Provide the (X, Y) coordinate of the cell's center where the given text is located.  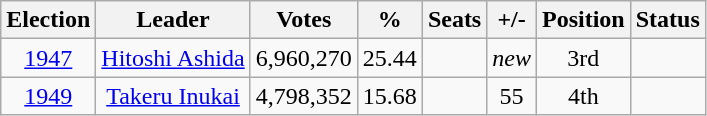
3rd (583, 58)
Election (48, 20)
4th (583, 96)
new (512, 58)
25.44 (390, 58)
Status (668, 20)
Seats (454, 20)
55 (512, 96)
4,798,352 (304, 96)
Votes (304, 20)
1947 (48, 58)
+/- (512, 20)
Takeru Inukai (173, 96)
Position (583, 20)
% (390, 20)
Hitoshi Ashida (173, 58)
6,960,270 (304, 58)
1949 (48, 96)
15.68 (390, 96)
Leader (173, 20)
